Output the [X, Y] coordinate of the center of the cell containing the given text.  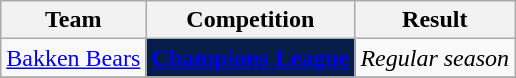
Result [435, 20]
Champions League [250, 58]
Regular season [435, 58]
Competition [250, 20]
Team [74, 20]
Bakken Bears [74, 58]
